Extract the (X, Y) coordinate from the center of the cell holding the provided text.  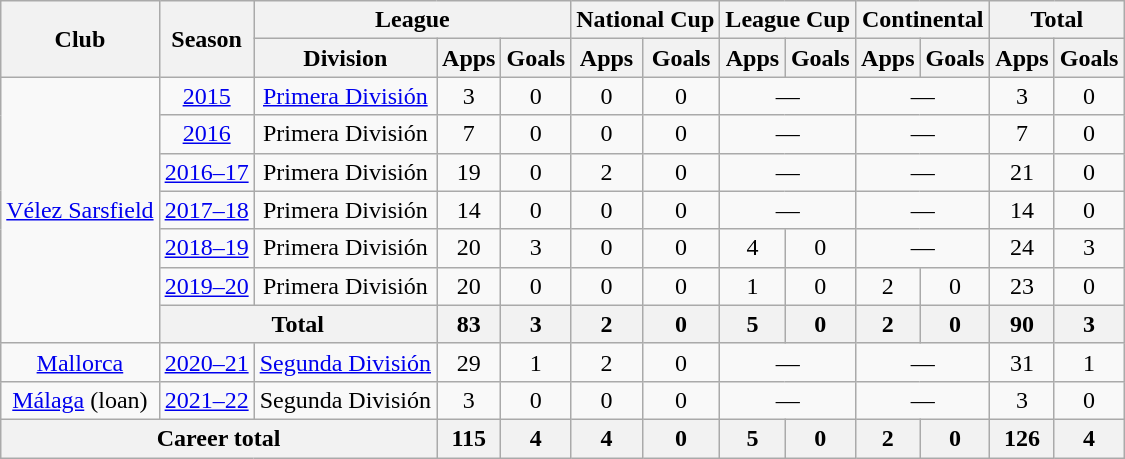
83 (469, 324)
115 (469, 438)
126 (1022, 438)
Club (80, 39)
2021–22 (206, 400)
29 (469, 362)
National Cup (646, 20)
League (412, 20)
23 (1022, 286)
24 (1022, 248)
31 (1022, 362)
21 (1022, 172)
2020–21 (206, 362)
Vélez Sarsfield (80, 210)
League Cup (788, 20)
2018–19 (206, 248)
Mallorca (80, 362)
Career total (219, 438)
Division (345, 58)
2015 (206, 96)
2017–18 (206, 210)
2016 (206, 134)
Continental (923, 20)
2019–20 (206, 286)
Málaga (loan) (80, 400)
90 (1022, 324)
2016–17 (206, 172)
Season (206, 39)
19 (469, 172)
